Identify which cell holds the provided text, then report its [x, y] central coordinate. 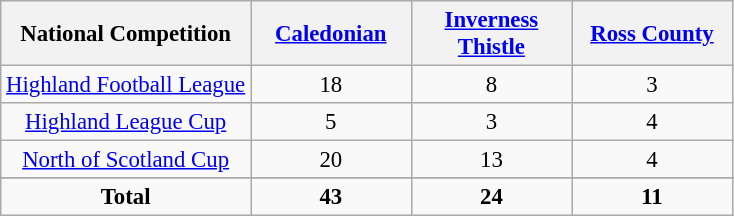
11 [652, 197]
5 [330, 122]
Highland Football League [126, 85]
20 [330, 160]
18 [330, 85]
8 [492, 85]
13 [492, 160]
Ross County [652, 34]
Total [126, 197]
National Competition [126, 34]
Caledonian [330, 34]
North of Scotland Cup [126, 160]
43 [330, 197]
Inverness Thistle [492, 34]
24 [492, 197]
Highland League Cup [126, 122]
